Extract the [X, Y] coordinate from the center of the cell holding the provided text.  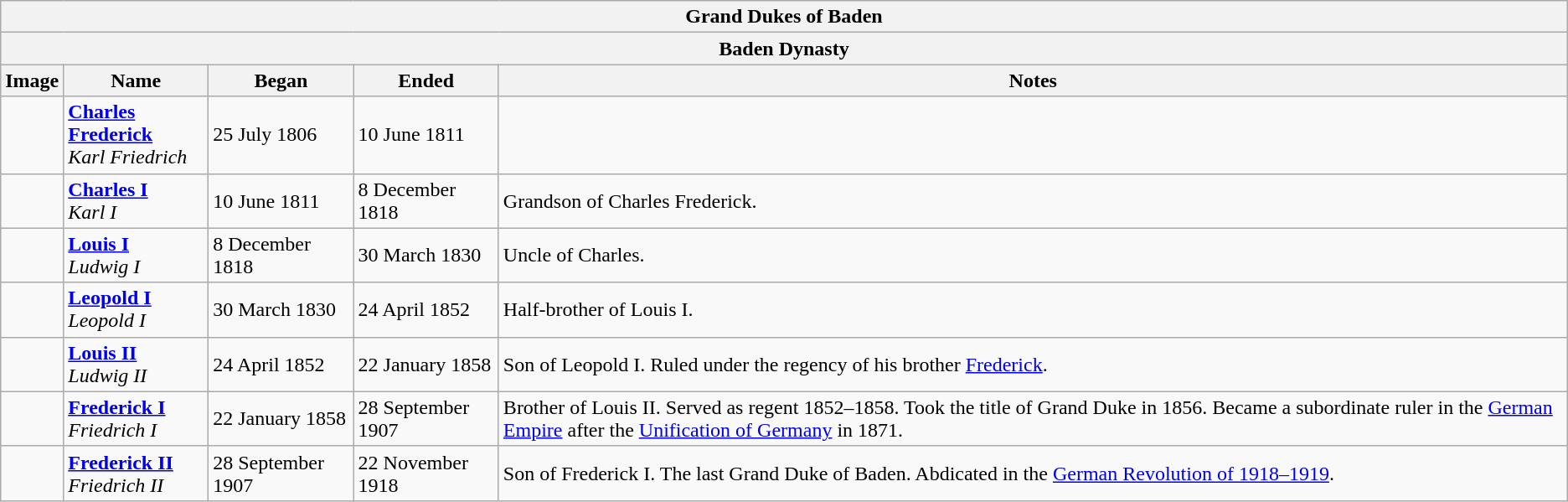
25 July 1806 [281, 135]
Frederick IFriedrich I [136, 419]
Frederick IIFriedrich II [136, 473]
Son of Leopold I. Ruled under the regency of his brother Frederick. [1033, 364]
Charles FrederickKarl Friedrich [136, 135]
Began [281, 80]
Louis IILudwig II [136, 364]
Grand Dukes of Baden [784, 17]
Name [136, 80]
Notes [1033, 80]
Son of Frederick I. The last Grand Duke of Baden. Abdicated in the German Revolution of 1918–1919. [1033, 473]
Baden Dynasty [784, 49]
Grandson of Charles Frederick. [1033, 201]
Louis ILudwig I [136, 255]
22 November 1918 [426, 473]
Uncle of Charles. [1033, 255]
Leopold ILeopold I [136, 310]
Half-brother of Louis I. [1033, 310]
Ended [426, 80]
Image [32, 80]
Charles IKarl I [136, 201]
